Scan for the cell matching the given text and deliver its [x, y] coordinate at center. 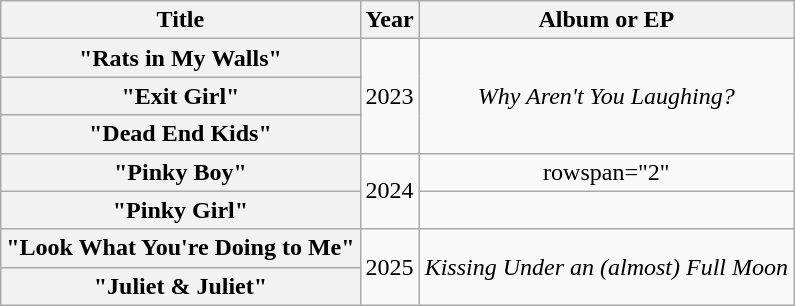
"Look What You're Doing to Me" [180, 248]
2025 [390, 267]
"Rats in My Walls" [180, 58]
Kissing Under an (almost) Full Moon [606, 267]
2024 [390, 191]
Why Aren't You Laughing? [606, 96]
Year [390, 20]
Album or EP [606, 20]
2023 [390, 96]
rowspan="2" [606, 172]
"Juliet & Juliet" [180, 286]
"Pinky Boy" [180, 172]
"Dead End Kids" [180, 134]
"Pinky Girl" [180, 210]
Title [180, 20]
"Exit Girl" [180, 96]
